Pinpoint the cell where the given text exists, returning its (X, Y) midpoint coordinate. 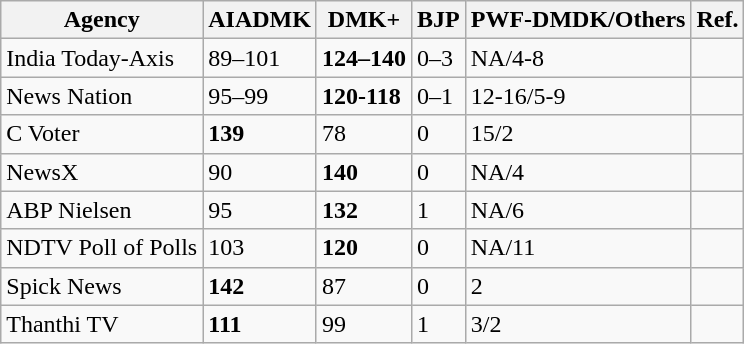
2 (578, 286)
NA/11 (578, 248)
90 (260, 172)
103 (260, 248)
95 (260, 210)
NA/4 (578, 172)
111 (260, 324)
12-16/5-9 (578, 96)
Agency (102, 20)
Spick News (102, 286)
0–3 (439, 58)
142 (260, 286)
NDTV Poll of Polls (102, 248)
News Nation (102, 96)
NewsX (102, 172)
120-118 (364, 96)
132 (364, 210)
BJP (439, 20)
89–101 (260, 58)
15/2 (578, 134)
120 (364, 248)
3/2 (578, 324)
DMK+ (364, 20)
0–1 (439, 96)
AIADMK (260, 20)
NA/6 (578, 210)
78 (364, 134)
PWF-DMDK/Others (578, 20)
99 (364, 324)
India Today-Axis (102, 58)
87 (364, 286)
Thanthi TV (102, 324)
139 (260, 134)
NA/4-8 (578, 58)
140 (364, 172)
95–99 (260, 96)
ABP Nielsen (102, 210)
124–140 (364, 58)
C Voter (102, 134)
Ref. (718, 20)
